Return (X, Y) of the center of cell containing provided text 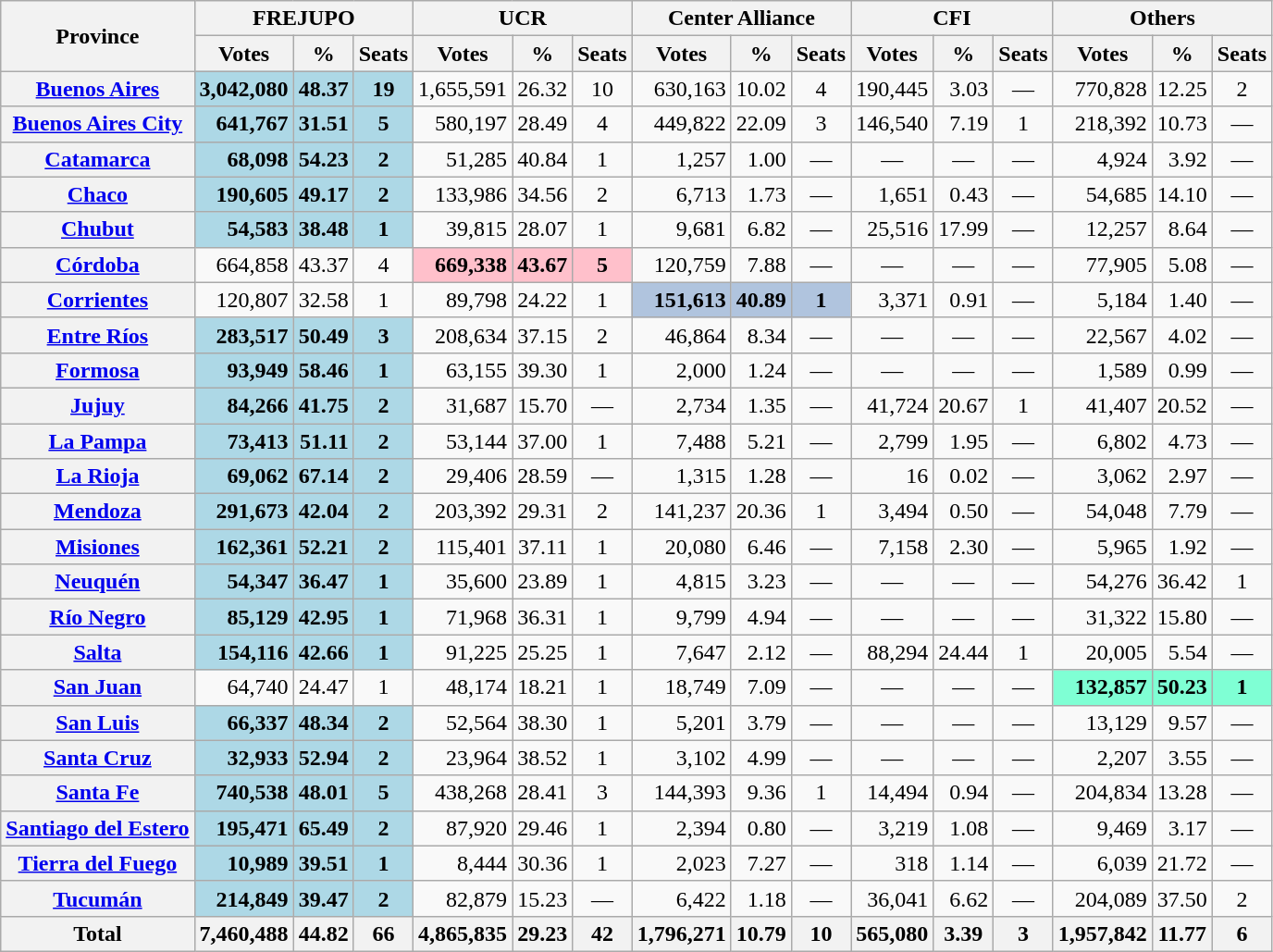
40.89 (760, 300)
6,802 (1103, 441)
3,062 (1103, 476)
Province (98, 36)
438,268 (463, 793)
42.95 (324, 617)
1,655,591 (463, 89)
1.14 (964, 863)
5,201 (681, 723)
66,337 (244, 723)
1,651 (892, 194)
1.40 (1182, 300)
5.21 (760, 441)
13,129 (1103, 723)
1.18 (760, 898)
67.14 (324, 476)
1.08 (964, 828)
7.88 (760, 265)
39,815 (463, 229)
0.91 (964, 300)
31,687 (463, 405)
3.92 (1182, 159)
68,098 (244, 159)
41,724 (892, 405)
36.47 (324, 582)
7,647 (681, 652)
43.67 (542, 265)
36.31 (542, 617)
1.24 (760, 370)
2,799 (892, 441)
9.36 (760, 793)
2.12 (760, 652)
120,759 (681, 265)
17.99 (964, 229)
50.23 (1182, 687)
3.17 (1182, 828)
6 (1242, 933)
449,822 (681, 124)
630,163 (681, 89)
39.47 (324, 898)
162,361 (244, 547)
Río Negro (98, 617)
4,815 (681, 582)
42.04 (324, 512)
66 (383, 933)
8.34 (760, 335)
3.79 (760, 723)
0.94 (964, 793)
6,039 (1103, 863)
669,338 (463, 265)
3,102 (681, 758)
9.57 (1182, 723)
15.23 (542, 898)
5.08 (1182, 265)
43.37 (324, 265)
25,516 (892, 229)
203,392 (463, 512)
87,920 (463, 828)
1.95 (964, 441)
34.56 (542, 194)
71,968 (463, 617)
28.41 (542, 793)
24.47 (324, 687)
Buenos Aires (98, 89)
Corrientes (98, 300)
39.30 (542, 370)
28.07 (542, 229)
7.09 (760, 687)
Others (1162, 19)
29.31 (542, 512)
10.79 (760, 933)
54,276 (1103, 582)
15.70 (542, 405)
151,613 (681, 300)
120,807 (244, 300)
36,041 (892, 898)
37.11 (542, 547)
115,401 (463, 547)
29.46 (542, 828)
4,924 (1103, 159)
25.25 (542, 652)
77,905 (1103, 265)
3,494 (892, 512)
18,749 (681, 687)
1,796,271 (681, 933)
4,865,835 (463, 933)
41.75 (324, 405)
16 (892, 476)
31.51 (324, 124)
2.97 (1182, 476)
146,540 (892, 124)
740,538 (244, 793)
84,266 (244, 405)
214,849 (244, 898)
0.80 (760, 828)
38.48 (324, 229)
51.11 (324, 441)
3.55 (1182, 758)
28.49 (542, 124)
Santa Cruz (98, 758)
195,471 (244, 828)
42 (602, 933)
12,257 (1103, 229)
Mendoza (98, 512)
54,048 (1103, 512)
6.62 (964, 898)
10.73 (1182, 124)
21.72 (1182, 863)
42.66 (324, 652)
5.54 (1182, 652)
2.30 (964, 547)
37.50 (1182, 898)
3,219 (892, 828)
5,184 (1103, 300)
2,207 (1103, 758)
5,965 (1103, 547)
18.21 (542, 687)
1.35 (760, 405)
13.28 (1182, 793)
54,583 (244, 229)
770,828 (1103, 89)
Neuquén (98, 582)
144,393 (681, 793)
580,197 (463, 124)
20.36 (760, 512)
32.58 (324, 300)
7.19 (964, 124)
52.94 (324, 758)
2,000 (681, 370)
1,315 (681, 476)
San Luis (98, 723)
7,460,488 (244, 933)
48.37 (324, 89)
91,225 (463, 652)
32,933 (244, 758)
1,589 (1103, 370)
9,681 (681, 229)
50.49 (324, 335)
38.52 (542, 758)
88,294 (892, 652)
52.21 (324, 547)
4.73 (1182, 441)
82,879 (463, 898)
CFI (953, 19)
204,834 (1103, 793)
37.00 (542, 441)
29,406 (463, 476)
Córdoba (98, 265)
49.17 (324, 194)
Tucumán (98, 898)
3,042,080 (244, 89)
14.10 (1182, 194)
7.27 (760, 863)
Santa Fe (98, 793)
4.02 (1182, 335)
48.34 (324, 723)
0.99 (1182, 370)
20.52 (1182, 405)
58.46 (324, 370)
23,964 (463, 758)
2,734 (681, 405)
2,023 (681, 863)
141,237 (681, 512)
1,957,842 (1103, 933)
8,444 (463, 863)
283,517 (244, 335)
44.82 (324, 933)
6,713 (681, 194)
Chaco (98, 194)
565,080 (892, 933)
20.67 (964, 405)
73,413 (244, 441)
218,392 (1103, 124)
14,494 (892, 793)
Entre Ríos (98, 335)
4.99 (760, 758)
46,864 (681, 335)
29.23 (542, 933)
154,116 (244, 652)
54,347 (244, 582)
93,949 (244, 370)
24.22 (542, 300)
19 (383, 89)
52,564 (463, 723)
Tierra del Fuego (98, 863)
641,767 (244, 124)
28.59 (542, 476)
664,858 (244, 265)
85,129 (244, 617)
7,488 (681, 441)
69,062 (244, 476)
37.15 (542, 335)
3.39 (964, 933)
53,144 (463, 441)
318 (892, 863)
20,005 (1103, 652)
6.82 (760, 229)
7.79 (1182, 512)
24.44 (964, 652)
6,422 (681, 898)
Catamarca (98, 159)
15.80 (1182, 617)
8.64 (1182, 229)
Buenos Aires City (98, 124)
190,445 (892, 89)
FREJUPO (303, 19)
190,605 (244, 194)
Jujuy (98, 405)
Chubut (98, 229)
26.32 (542, 89)
63,155 (463, 370)
22.09 (760, 124)
Center Alliance (742, 19)
48,174 (463, 687)
132,857 (1103, 687)
4.94 (760, 617)
3,371 (892, 300)
Salta (98, 652)
20,080 (681, 547)
Total (98, 933)
UCR (524, 19)
291,673 (244, 512)
40.84 (542, 159)
1.92 (1182, 547)
30.36 (542, 863)
1,257 (681, 159)
0.50 (964, 512)
2,394 (681, 828)
65.49 (324, 828)
48.01 (324, 793)
64,740 (244, 687)
31,322 (1103, 617)
6.46 (760, 547)
1.00 (760, 159)
35,600 (463, 582)
204,089 (1103, 898)
San Juan (98, 687)
208,634 (463, 335)
10.02 (760, 89)
3.03 (964, 89)
51,285 (463, 159)
133,986 (463, 194)
36.42 (1182, 582)
89,798 (463, 300)
La Rioja (98, 476)
38.30 (542, 723)
41,407 (1103, 405)
11.77 (1182, 933)
22,567 (1103, 335)
9,799 (681, 617)
9,469 (1103, 828)
10,989 (244, 863)
54,685 (1103, 194)
54.23 (324, 159)
12.25 (1182, 89)
Formosa (98, 370)
0.43 (964, 194)
La Pampa (98, 441)
7,158 (892, 547)
39.51 (324, 863)
Misiones (98, 547)
1.73 (760, 194)
3.23 (760, 582)
23.89 (542, 582)
Santiago del Estero (98, 828)
1.28 (760, 476)
0.02 (964, 476)
